Capture the cell that displays the provided text and extract its [X, Y] central coordinate. 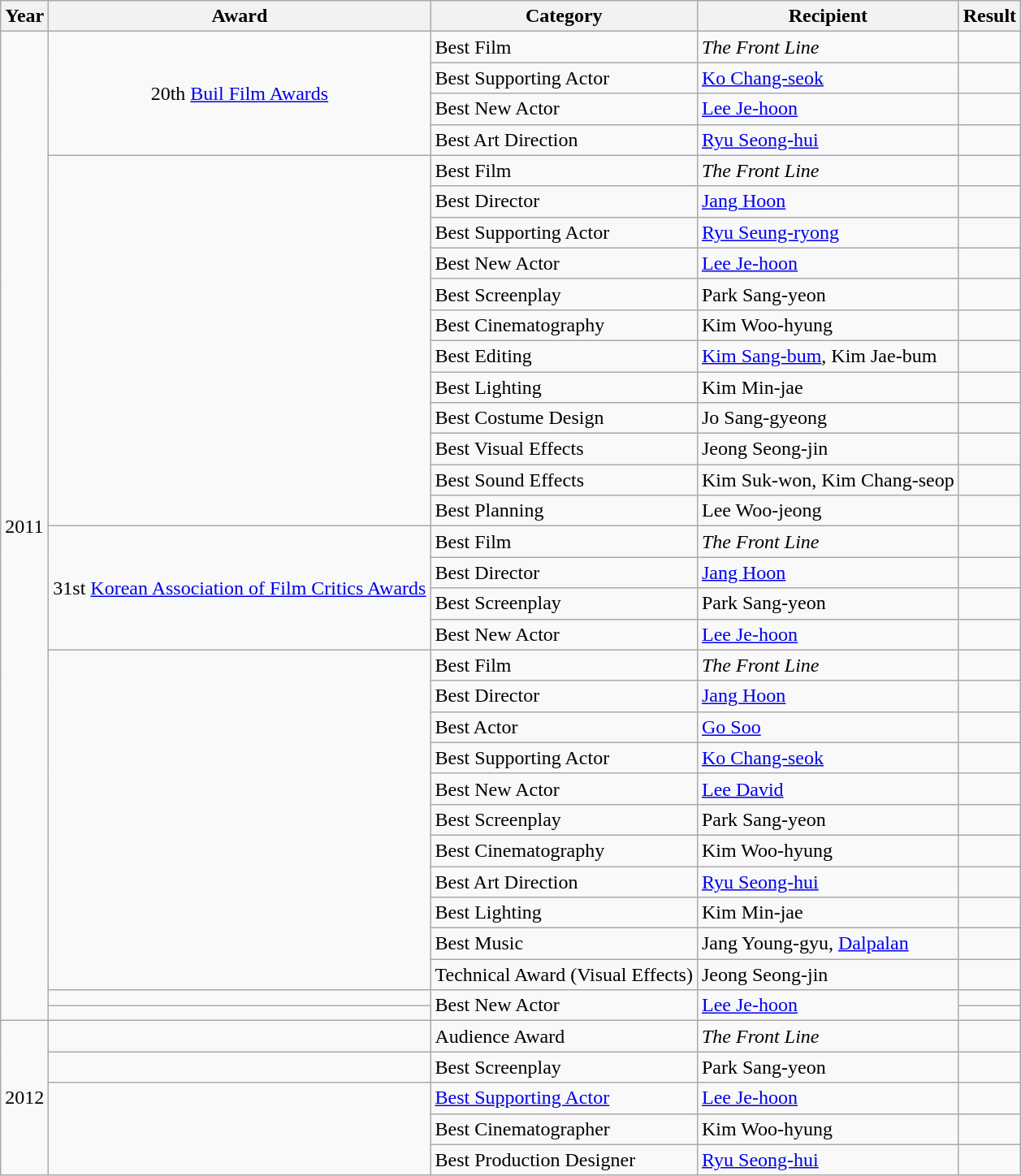
2011 [24, 526]
Lee Woo-jeong [828, 511]
Jang Young-gyu, Dalpalan [828, 944]
Best Cinematographer [564, 1129]
Best Costume Design [564, 418]
20th Buil Film Awards [240, 93]
Best Music [564, 944]
Best Actor [564, 727]
Best Planning [564, 511]
Result [989, 16]
Ryu Seung-ryong [828, 232]
31st Korean Association of Film Critics Awards [240, 588]
Best Editing [564, 356]
Lee David [828, 789]
Best Visual Effects [564, 449]
Kim Suk-won, Kim Chang-seop [828, 480]
Recipient [828, 16]
Kim Sang-bum, Kim Jae-bum [828, 356]
Category [564, 16]
2012 [24, 1098]
Award [240, 16]
Technical Award (Visual Effects) [564, 975]
Jo Sang-gyeong [828, 418]
Best Sound Effects [564, 480]
Best Production Designer [564, 1160]
Year [24, 16]
Go Soo [828, 727]
Audience Award [564, 1036]
